Provide the [X, Y] coordinate of the cell's center where the given text is located.  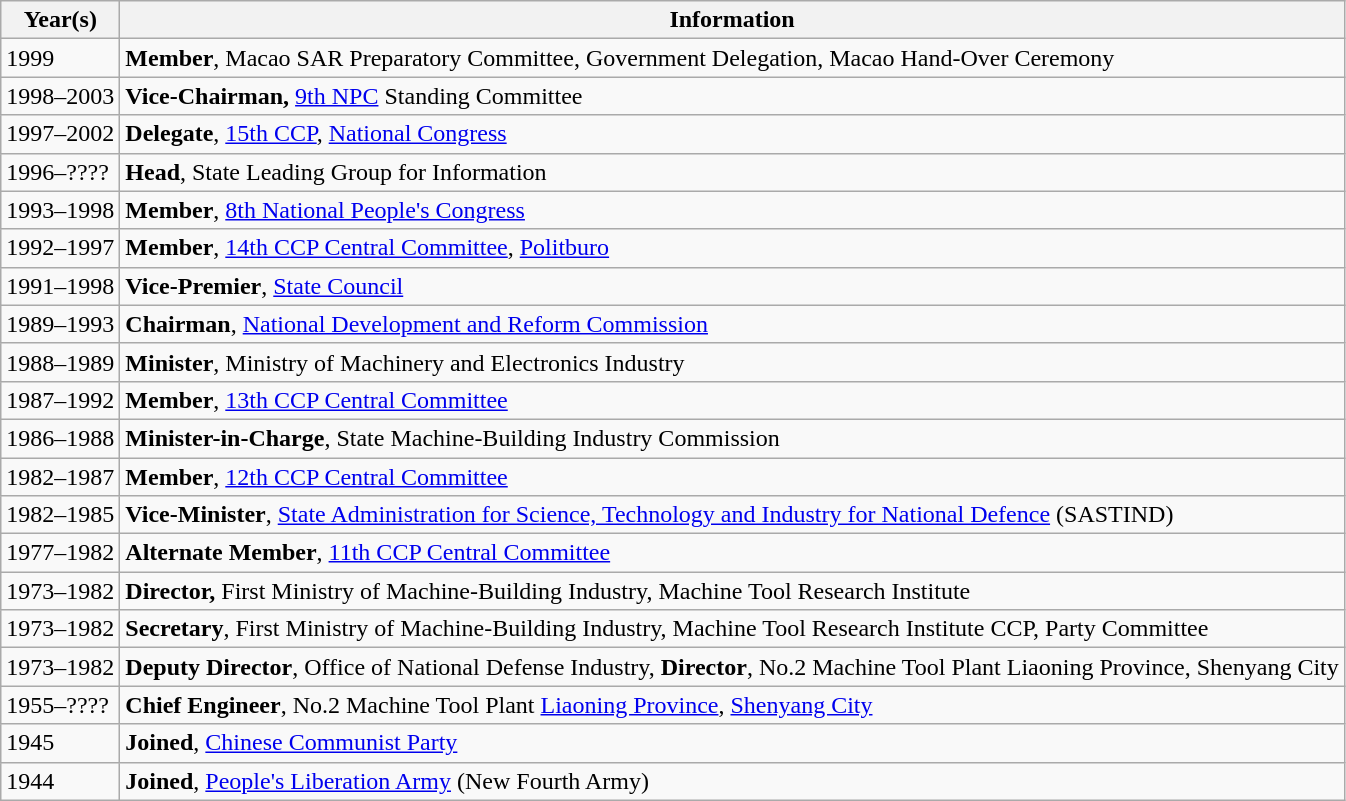
Head, State Leading Group for Information [732, 172]
1977–1982 [60, 553]
1987–1992 [60, 400]
1993–1998 [60, 210]
Alternate Member, 11th CCP Central Committee [732, 553]
Member, 8th National People's Congress [732, 210]
1992–1997 [60, 248]
1988–1989 [60, 362]
1945 [60, 743]
Information [732, 20]
Vice-Minister, State Administration for Science, Technology and Industry for National Defence (SASTIND) [732, 515]
Delegate, 15th CCP, National Congress [732, 134]
1989–1993 [60, 324]
Chief Engineer, No.2 Machine Tool Plant Liaoning Province, Shenyang City [732, 705]
Joined, People's Liberation Army (New Fourth Army) [732, 781]
Member, 13th CCP Central Committee [732, 400]
Chairman, National Development and Reform Commission [732, 324]
1944 [60, 781]
Joined, Chinese Communist Party [732, 743]
Vice-Chairman, 9th NPC Standing Committee [732, 96]
Member, 14th CCP Central Committee, Politburo [732, 248]
1998–2003 [60, 96]
Minister, Ministry of Machinery and Electronics Industry [732, 362]
Secretary, First Ministry of Machine-Building Industry, Machine Tool Research Institute CCP, Party Committee [732, 629]
1982–1985 [60, 515]
Vice-Premier, State Council [732, 286]
1991–1998 [60, 286]
1955–???? [60, 705]
1996–???? [60, 172]
Member, 12th CCP Central Committee [732, 477]
Deputy Director, Office of National Defense Industry, Director, No.2 Machine Tool Plant Liaoning Province, Shenyang City [732, 667]
Director, First Ministry of Machine-Building Industry, Machine Tool Research Institute [732, 591]
Minister-in-Charge, State Machine-Building Industry Commission [732, 438]
1986–1988 [60, 438]
Member, Macao SAR Preparatory Committee, Government Delegation, Macao Hand-Over Ceremony [732, 58]
1982–1987 [60, 477]
1997–2002 [60, 134]
Year(s) [60, 20]
1999 [60, 58]
